For the text-containing cell, return its midpoint in (x, y) coordinate format. 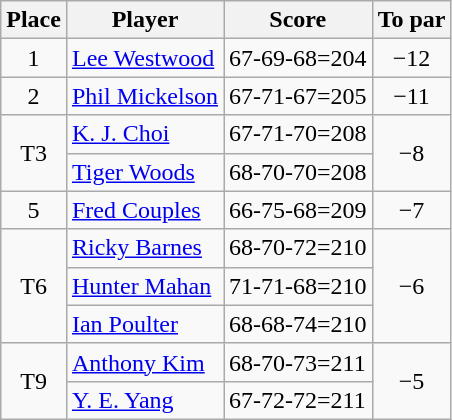
1 (34, 58)
Score (298, 20)
T9 (34, 381)
67-72-72=211 (298, 400)
68-68-74=210 (298, 324)
71-71-68=210 (298, 286)
−7 (412, 210)
68-70-73=211 (298, 362)
2 (34, 96)
66-75-68=209 (298, 210)
−6 (412, 286)
Phil Mickelson (144, 96)
67-69-68=204 (298, 58)
Tiger Woods (144, 172)
K. J. Choi (144, 134)
67-71-70=208 (298, 134)
Lee Westwood (144, 58)
Fred Couples (144, 210)
68-70-72=210 (298, 248)
68-70-70=208 (298, 172)
Ricky Barnes (144, 248)
−11 (412, 96)
67-71-67=205 (298, 96)
−12 (412, 58)
Ian Poulter (144, 324)
To par (412, 20)
T6 (34, 286)
−5 (412, 381)
Player (144, 20)
5 (34, 210)
−8 (412, 153)
Place (34, 20)
Anthony Kim (144, 362)
Y. E. Yang (144, 400)
Hunter Mahan (144, 286)
T3 (34, 153)
